Provide the [x, y] coordinate of the cell's center where the given text is located.  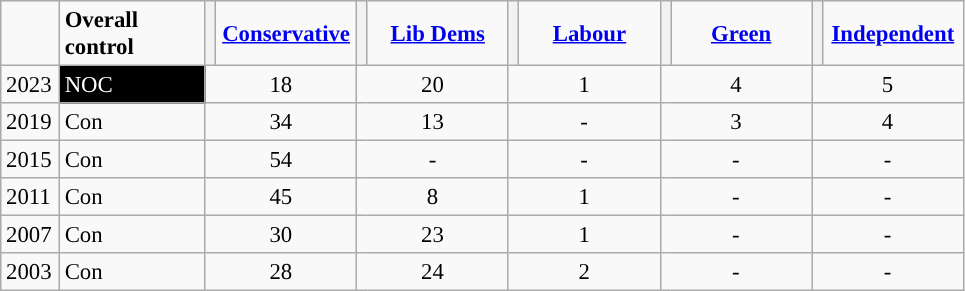
30 [281, 235]
18 [281, 85]
2007 [30, 235]
2023 [30, 85]
8 [433, 197]
20 [433, 85]
Labour [590, 34]
13 [433, 122]
Independent [892, 34]
Conservative [286, 34]
NOC [132, 85]
54 [281, 160]
23 [433, 235]
5 [888, 85]
Lib Dems [438, 34]
Green [742, 34]
2015 [30, 160]
3 [736, 122]
2019 [30, 122]
Overall control [132, 34]
34 [281, 122]
2011 [30, 197]
45 [281, 197]
